Detect which cell encompasses the target text, then output its [x, y] center coordinate. 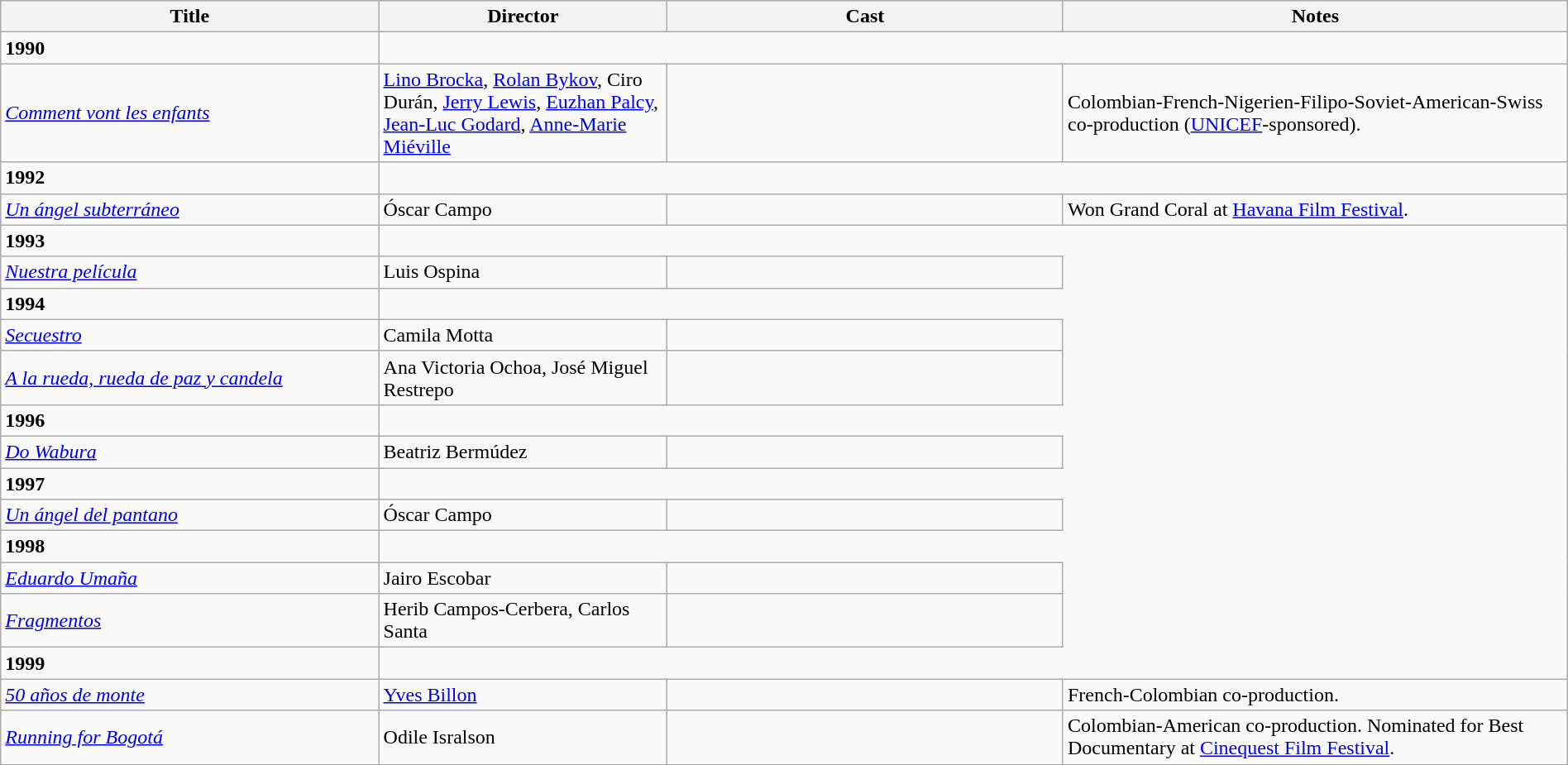
1990 [190, 48]
Nuestra película [190, 272]
Won Grand Coral at Havana Film Festival. [1315, 209]
Director [523, 17]
50 años de monte [190, 695]
A la rueda, rueda de paz y candela [190, 377]
1994 [190, 304]
Yves Billon [523, 695]
Cast [865, 17]
Fragmentos [190, 620]
Notes [1315, 17]
Un ángel del pantano [190, 515]
1993 [190, 241]
Ana Victoria Ochoa, José Miguel Restrepo [523, 377]
Herib Campos-Cerbera, Carlos Santa [523, 620]
Beatriz Bermúdez [523, 452]
Lino Brocka, Rolan Bykov, Ciro Durán, Jerry Lewis, Euzhan Palcy, Jean-Luc Godard, Anne-Marie Miéville [523, 112]
1998 [190, 547]
1997 [190, 484]
Colombian-American co-production. Nominated for Best Documentary at Cinequest Film Festival. [1315, 738]
Un ángel subterráneo [190, 209]
1992 [190, 178]
Secuestro [190, 335]
1996 [190, 420]
Title [190, 17]
Eduardo Umaña [190, 578]
Camila Motta [523, 335]
Odile Isralson [523, 738]
Luis Ospina [523, 272]
Jairo Escobar [523, 578]
1999 [190, 663]
Running for Bogotá [190, 738]
Do Wabura [190, 452]
Colombian-French-Nigerien-Filipo-Soviet-American-Swiss co-production (UNICEF-sponsored). [1315, 112]
French-Colombian co-production. [1315, 695]
Comment vont les enfants [190, 112]
